Locate the cell with the specified text and output its [x, y] center coordinate. 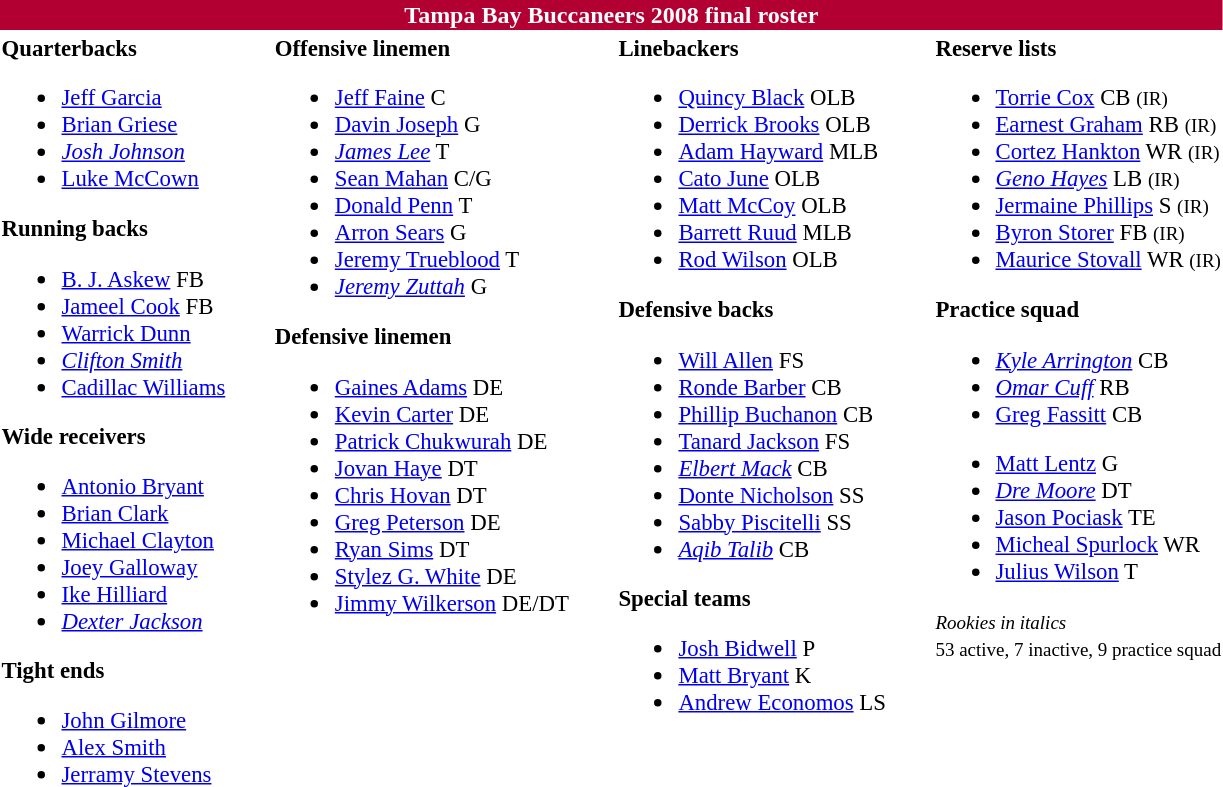
Tampa Bay Buccaneers 2008 final roster [612, 15]
